Pinpoint the cell where the given text exists, returning its [X, Y] midpoint coordinate. 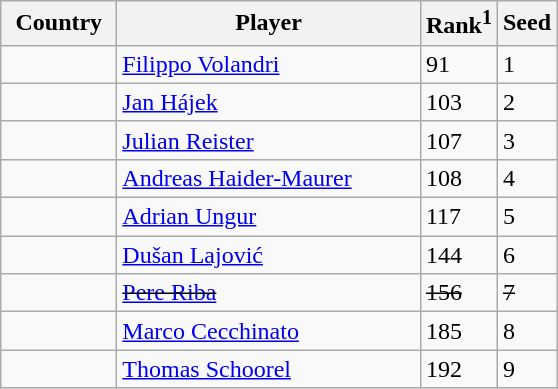
Julian Reister [269, 140]
8 [526, 331]
Marco Cecchinato [269, 331]
91 [458, 64]
117 [458, 217]
Andreas Haider-Maurer [269, 178]
185 [458, 331]
108 [458, 178]
3 [526, 140]
Player [269, 24]
Pere Riba [269, 293]
Adrian Ungur [269, 217]
2 [526, 102]
Thomas Schoorel [269, 369]
7 [526, 293]
144 [458, 255]
Jan Hájek [269, 102]
Seed [526, 24]
156 [458, 293]
Rank1 [458, 24]
5 [526, 217]
Filippo Volandri [269, 64]
Dušan Lajović [269, 255]
Country [59, 24]
9 [526, 369]
103 [458, 102]
4 [526, 178]
6 [526, 255]
192 [458, 369]
1 [526, 64]
107 [458, 140]
